Return [x, y] of the center of cell containing provided text 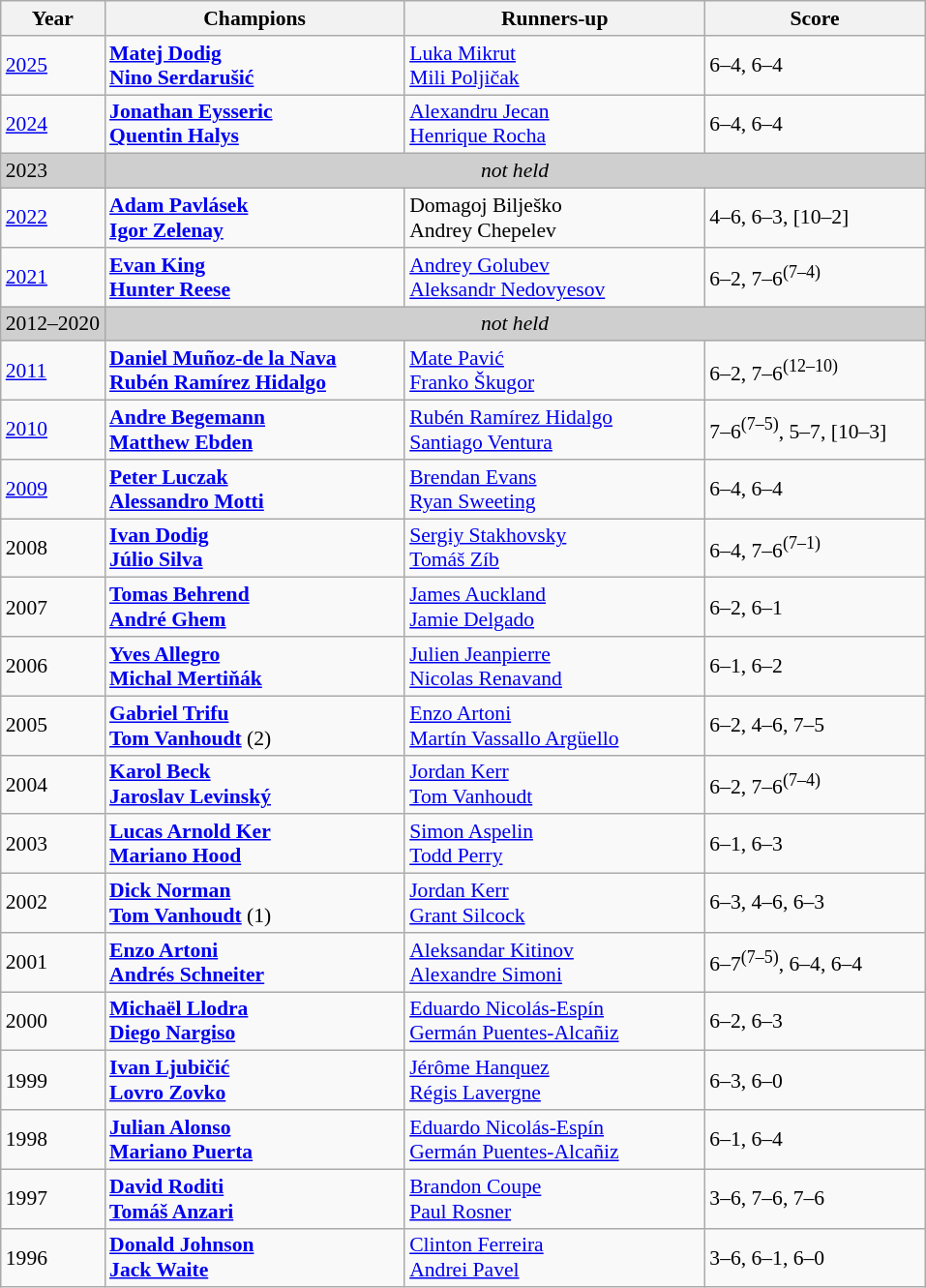
2009 [52, 490]
Yves Allegro Michal Mertiňák [254, 666]
2010 [52, 430]
Jonathan Eysseric Quentin Halys [254, 124]
Year [52, 18]
1999 [52, 1080]
Andrey Golubev Aleksandr Nedovyesov [554, 277]
2024 [52, 124]
7–6(7–5), 5–7, [10–3] [815, 430]
2025 [52, 66]
3–6, 7–6, 7–6 [815, 1198]
6–3, 4–6, 6–3 [815, 904]
Andre Begemann Matthew Ebden [254, 430]
Julian Alonso Mariano Puerta [254, 1140]
6–2, 6–3 [815, 1022]
Runners-up [554, 18]
2011 [52, 372]
Daniel Muñoz-de la Nava Rubén Ramírez Hidalgo [254, 372]
Simon Aspelin Todd Perry [554, 844]
2000 [52, 1022]
6–1, 6–3 [815, 844]
Ivan Dodig Júlio Silva [254, 548]
6–4, 7–6(7–1) [815, 548]
Enzo Artoni Martín Vassallo Argüello [554, 726]
1997 [52, 1198]
6–2, 7–6(12–10) [815, 372]
Champions [254, 18]
Dick Norman Tom Vanhoudt (1) [254, 904]
Karol Beck Jaroslav Levinský [254, 784]
6–1, 6–2 [815, 666]
Matej Dodig Nino Serdarušić [254, 66]
Score [815, 18]
Julien Jeanpierre Nicolas Renavand [554, 666]
2003 [52, 844]
2007 [52, 608]
Alexandru Jecan Henrique Rocha [554, 124]
6–7(7–5), 6–4, 6–4 [815, 962]
Tomas Behrend André Ghem [254, 608]
Rubén Ramírez Hidalgo Santiago Ventura [554, 430]
2022 [52, 219]
1998 [52, 1140]
6–1, 6–4 [815, 1140]
Mate Pavić Franko Škugor [554, 372]
Jordan Kerr Tom Vanhoudt [554, 784]
2006 [52, 666]
Jérôme Hanquez Régis Lavergne [554, 1080]
2008 [52, 548]
Brendan Evans Ryan Sweeting [554, 490]
Luka Mikrut Mili Poljičak [554, 66]
2001 [52, 962]
Enzo Artoni Andrés Schneiter [254, 962]
2023 [52, 171]
2004 [52, 784]
6–3, 6–0 [815, 1080]
Peter Luczak Alessandro Motti [254, 490]
3–6, 6–1, 6–0 [815, 1258]
Clinton Ferreira Andrei Pavel [554, 1258]
James Auckland Jamie Delgado [554, 608]
Michaël Llodra Diego Nargiso [254, 1022]
Jordan Kerr Grant Silcock [554, 904]
Brandon Coupe Paul Rosner [554, 1198]
Donald Johnson Jack Waite [254, 1258]
4–6, 6–3, [10–2] [815, 219]
Lucas Arnold Ker Mariano Hood [254, 844]
2012–2020 [52, 324]
1996 [52, 1258]
2021 [52, 277]
Ivan Ljubičić Lovro Zovko [254, 1080]
2005 [52, 726]
6–2, 4–6, 7–5 [815, 726]
2002 [52, 904]
6–2, 6–1 [815, 608]
Domagoj Bilješko Andrey Chepelev [554, 219]
Adam Pavlásek Igor Zelenay [254, 219]
Gabriel Trifu Tom Vanhoudt (2) [254, 726]
Sergiy Stakhovsky Tomáš Zíb [554, 548]
David Roditi Tomáš Anzari [254, 1198]
Aleksandar Kitinov Alexandre Simoni [554, 962]
Evan King Hunter Reese [254, 277]
